From the cell containing the given text, extract its center point as [x, y] coordinate. 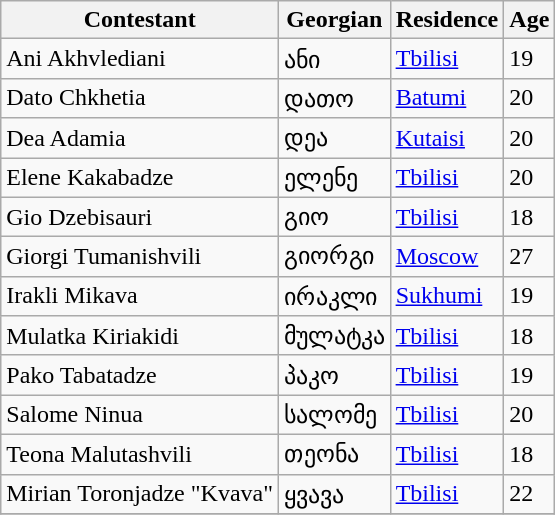
Gio Dzebisauri [140, 217]
დეა [335, 138]
Irakli Mikava [140, 296]
Mirian Toronjadze "Kvava" [140, 494]
27 [530, 257]
გიო [335, 217]
დათო [335, 98]
პაკო [335, 375]
Mulatka Kiriakidi [140, 336]
Batumi [447, 98]
Dato Chkhetia [140, 98]
Ani Akhvlediani [140, 59]
Giorgi Tumanishvili [140, 257]
Teona Malutashvili [140, 454]
Kutaisi [447, 138]
Dea Adamia [140, 138]
Residence [447, 20]
Moscow [447, 257]
ყვავა [335, 494]
სალომე [335, 415]
Salome Ninua [140, 415]
ირაკლი [335, 296]
ანი [335, 59]
Elene Kakabadze [140, 178]
Sukhumi [447, 296]
Contestant [140, 20]
გიორგი [335, 257]
ელენე [335, 178]
22 [530, 494]
თეონა [335, 454]
Georgian [335, 20]
Age [530, 20]
მულატკა [335, 336]
Pako Tabatadze [140, 375]
